Return the [X, Y] coordinate for the center point of the cell that contains the specified text.  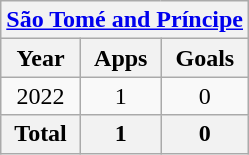
Total [41, 134]
2022 [41, 96]
São Tomé and Príncipe [125, 20]
Year [41, 58]
Goals [204, 58]
Apps [120, 58]
